Identify which cell holds the provided text, then report its [X, Y] central coordinate. 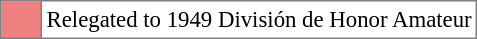
Relegated to 1949 División de Honor Amateur [259, 20]
